For the text-containing cell, return its midpoint in [x, y] coordinate format. 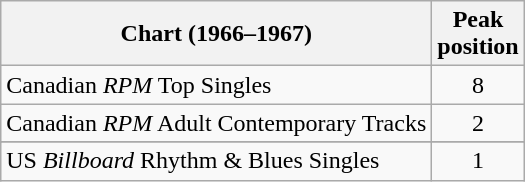
Canadian RPM Top Singles [216, 85]
1 [478, 161]
Peakposition [478, 34]
Chart (1966–1967) [216, 34]
Canadian RPM Adult Contemporary Tracks [216, 123]
8 [478, 85]
US Billboard Rhythm & Blues Singles [216, 161]
2 [478, 123]
